Find where the given text appears and provide that cell's center as (x, y) coordinate. 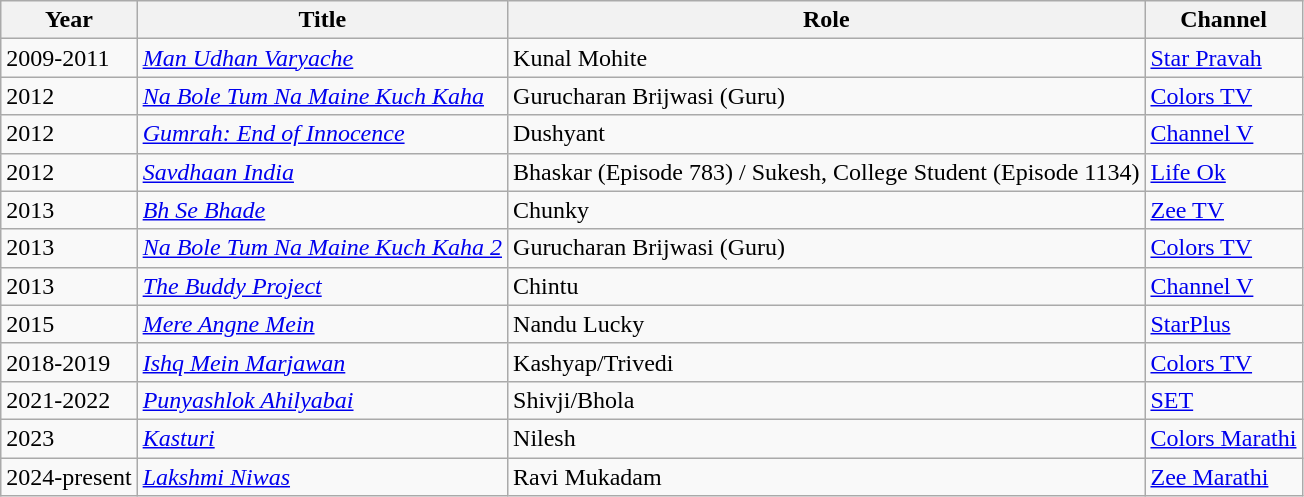
Bh Se Bhade (322, 210)
SET (1224, 400)
Kashyap/Trivedi (826, 362)
Nilesh (826, 438)
StarPlus (1224, 324)
Punyashlok Ahilyabai (322, 400)
2023 (69, 438)
Man Udhan Varyache (322, 58)
Bhaskar (Episode 783) / Sukesh, College Student (Episode 1134) (826, 172)
Savdhaan India (322, 172)
Gumrah: End of Innocence (322, 134)
Ishq Mein Marjawan (322, 362)
Na Bole Tum Na Maine Kuch Kaha 2 (322, 248)
Nandu Lucky (826, 324)
Zee Marathi (1224, 477)
Chintu (826, 286)
Role (826, 20)
2021-2022 (69, 400)
Year (69, 20)
Lakshmi Niwas (322, 477)
2018-2019 (69, 362)
2009-2011 (69, 58)
Chunky (826, 210)
Zee TV (1224, 210)
Kasturi (322, 438)
Na Bole Tum Na Maine Kuch Kaha (322, 96)
Ravi Mukadam (826, 477)
The Buddy Project (322, 286)
Star Pravah (1224, 58)
Channel (1224, 20)
2015 (69, 324)
2024-present (69, 477)
Kunal Mohite (826, 58)
Mere Angne Mein (322, 324)
Colors Marathi (1224, 438)
Shivji/Bhola (826, 400)
Life Ok (1224, 172)
Dushyant (826, 134)
Title (322, 20)
